Pinpoint the cell where the given text exists, returning its [x, y] midpoint coordinate. 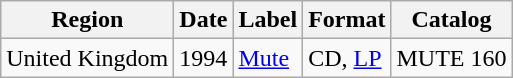
MUTE 160 [452, 58]
Mute [268, 58]
United Kingdom [88, 58]
Format [347, 20]
Region [88, 20]
CD, LP [347, 58]
Catalog [452, 20]
Date [204, 20]
Label [268, 20]
1994 [204, 58]
